For the text-containing cell, return its midpoint in [X, Y] coordinate format. 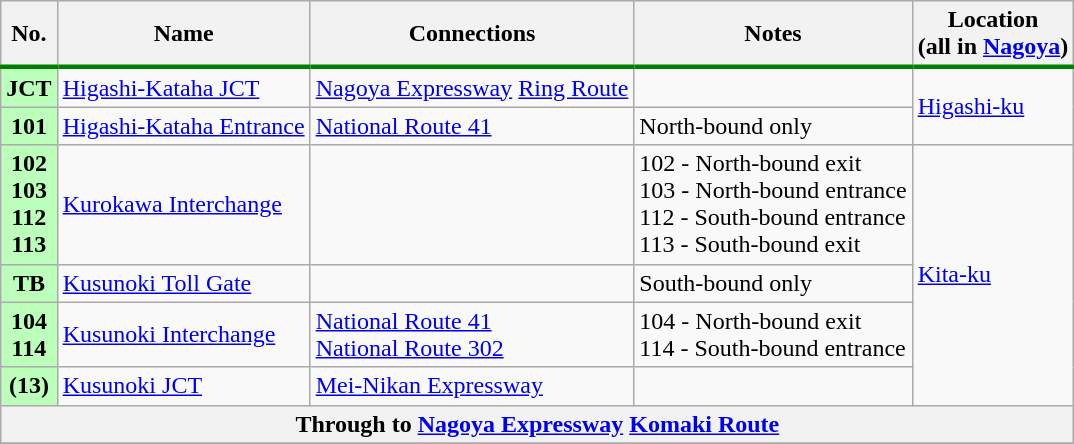
Name [184, 34]
(13) [29, 386]
Notes [773, 34]
North-bound only [773, 126]
Through to Nagoya Expressway Komaki Route [538, 424]
National Route 41 [472, 126]
No. [29, 34]
Higashi-ku [993, 106]
Mei-Nikan Expressway [472, 386]
South-bound only [773, 283]
Kurokawa Interchange [184, 204]
102103112113 [29, 204]
Location(all in Nagoya) [993, 34]
JCT [29, 87]
Kusunoki Interchange [184, 334]
Kusunoki JCT [184, 386]
Nagoya Expressway Ring Route [472, 87]
101 [29, 126]
102 - North-bound exit103 - North-bound entrance112 - South-bound entrance113 - South-bound exit [773, 204]
Connections [472, 34]
104114 [29, 334]
Higashi-Kataha JCT [184, 87]
TB [29, 283]
National Route 41 National Route 302 [472, 334]
Higashi-Kataha Entrance [184, 126]
Kusunoki Toll Gate [184, 283]
104 - North-bound exit114 - South-bound entrance [773, 334]
Kita-ku [993, 275]
